Return [X, Y] of the center of cell containing provided text 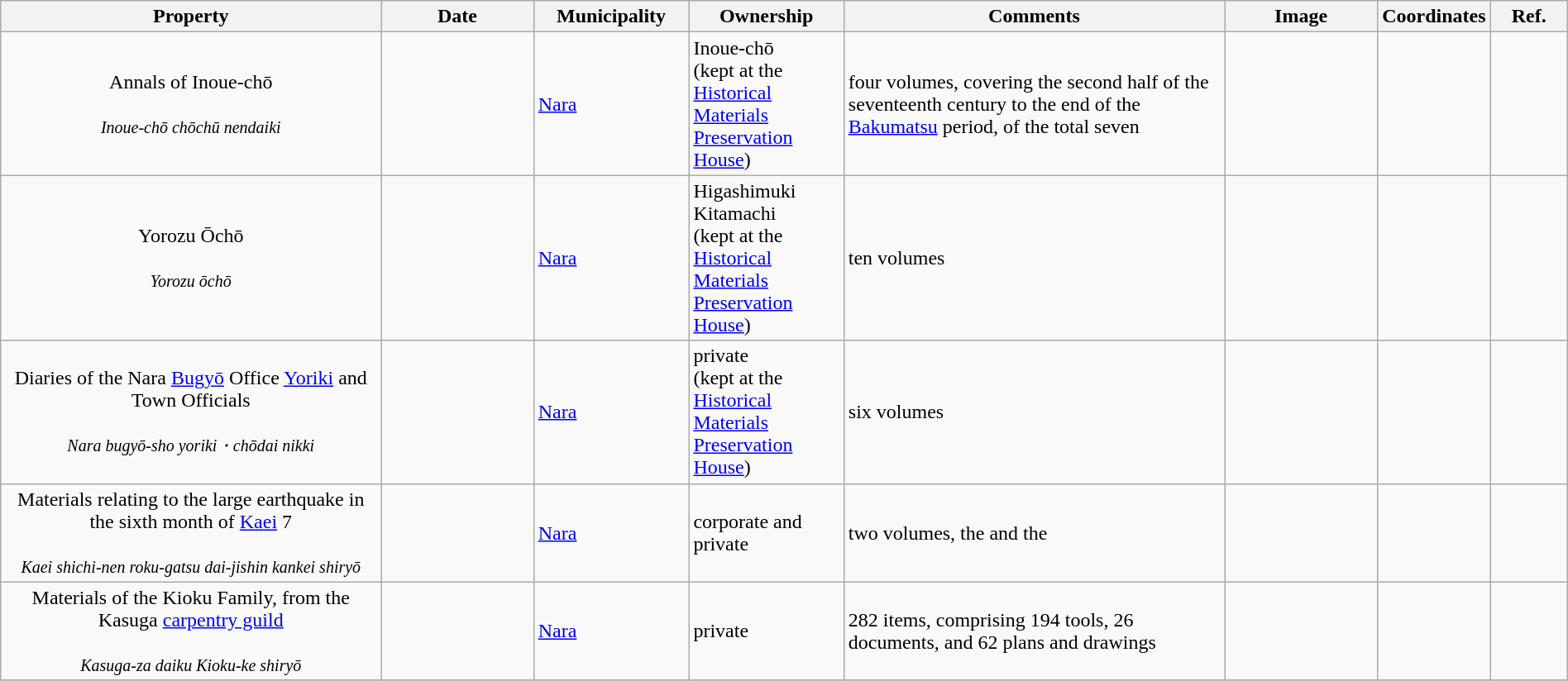
Materials relating to the large earthquake in the sixth month of Kaei 7Kaei shichi-nen roku-gatsu dai-jishin kankei shiryō [191, 532]
Inoue-chō(kept at the Historical Materials Preservation House) [766, 104]
Image [1302, 17]
Date [457, 17]
ten volumes [1034, 258]
Diaries of the Nara Bugyō Office Yoriki and Town OfficialsNara bugyō-sho yoriki・chōdai nikki [191, 412]
Ref. [1528, 17]
private(kept at the Historical Materials Preservation House) [766, 412]
Comments [1034, 17]
Annals of Inoue-chōInoue-chō chōchū nendaiki [191, 104]
corporate and private [766, 532]
four volumes, covering the second half of the seventeenth century to the end of the Bakumatsu period, of the total seven [1034, 104]
Municipality [611, 17]
Property [191, 17]
Yorozu ŌchōYorozu ōchō [191, 258]
Higashimuki Kitamachi(kept at the Historical Materials Preservation House) [766, 258]
private [766, 631]
six volumes [1034, 412]
Coordinates [1434, 17]
Materials of the Kioku Family, from the Kasuga carpentry guildKasuga-za daiku Kioku-ke shiryō [191, 631]
two volumes, the and the [1034, 532]
Ownership [766, 17]
282 items, comprising 194 tools, 26 documents, and 62 plans and drawings [1034, 631]
